From the cell containing the given text, extract its center point as (X, Y) coordinate. 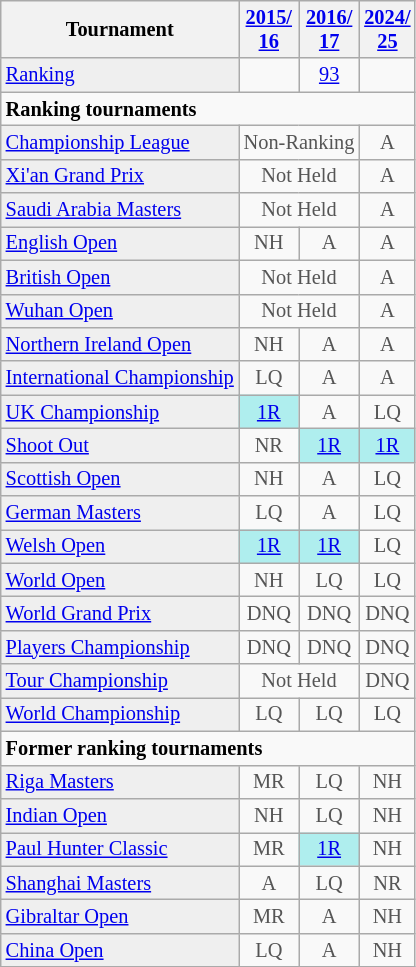
2016/17 (329, 29)
Players Championship (120, 647)
Shanghai Masters (120, 883)
International Championship (120, 378)
Saudi Arabia Masters (120, 210)
German Masters (120, 513)
2015/16 (269, 29)
Ranking (120, 75)
Tournament (120, 29)
Northern Ireland Open (120, 344)
Championship League (120, 142)
Former ranking tournaments (208, 748)
Non-Ranking (300, 142)
British Open (120, 277)
Xi'an Grand Prix (120, 176)
Tour Championship (120, 681)
Ranking tournaments (208, 109)
Indian Open (120, 815)
Gibraltar Open (120, 916)
China Open (120, 950)
English Open (120, 243)
93 (329, 75)
World Open (120, 580)
Paul Hunter Classic (120, 849)
World Championship (120, 714)
Wuhan Open (120, 311)
UK Championship (120, 412)
2024/25 (387, 29)
Shoot Out (120, 445)
Scottish Open (120, 479)
Welsh Open (120, 546)
World Grand Prix (120, 613)
Riga Masters (120, 782)
